Search for the cell housing the specified text and yield its (x, y) center coordinate. 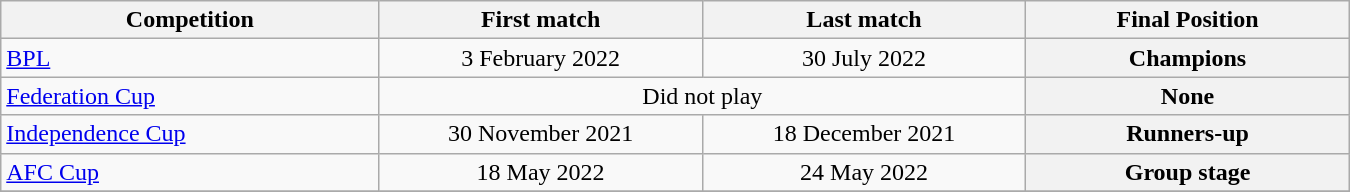
24 May 2022 (864, 172)
Group stage (1188, 172)
3 February 2022 (540, 58)
Champions (1188, 58)
18 December 2021 (864, 134)
Runners-up (1188, 134)
18 May 2022 (540, 172)
30 July 2022 (864, 58)
BPL (190, 58)
Did not play (702, 96)
AFC Cup (190, 172)
Last match (864, 20)
Competition (190, 20)
Federation Cup (190, 96)
None (1188, 96)
Final Position (1188, 20)
Independence Cup (190, 134)
30 November 2021 (540, 134)
First match (540, 20)
